Search for the cell housing the specified text and yield its [X, Y] center coordinate. 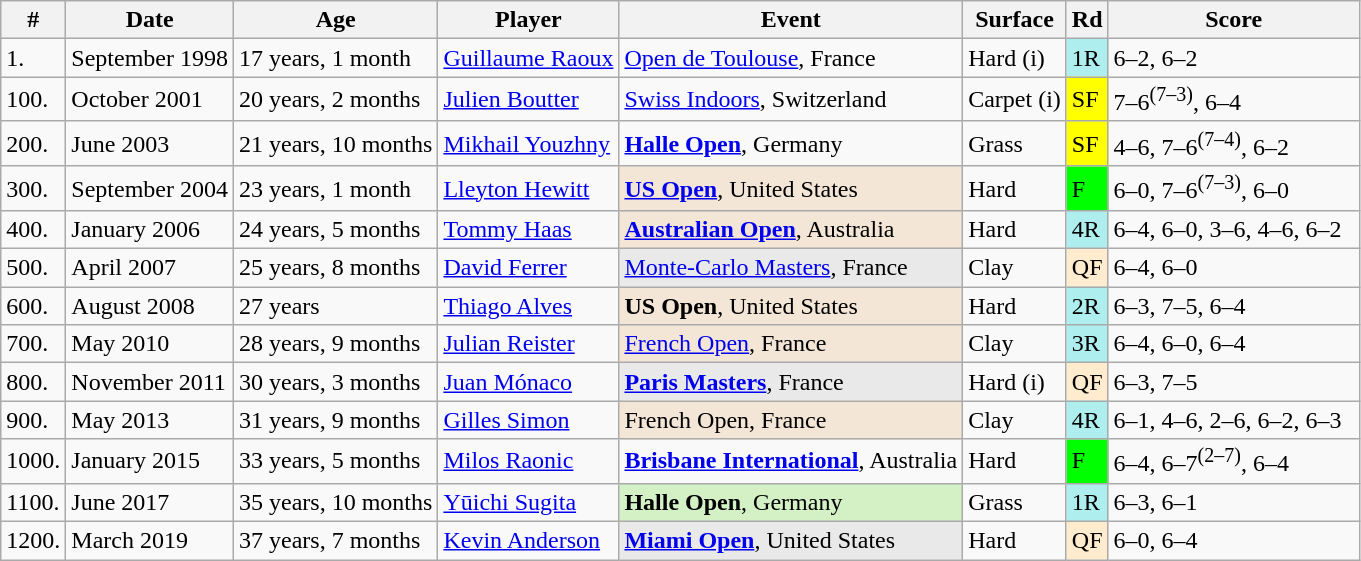
23 years, 1 month [336, 188]
31 years, 9 months [336, 420]
6–0, 6–4 [1234, 541]
4–6, 7–6(7–4), 6–2 [1234, 144]
1. [34, 58]
24 years, 5 months [336, 230]
1200. [34, 541]
6–0, 7–6(7–3), 6–0 [1234, 188]
200. [34, 144]
3R [1087, 344]
April 2007 [150, 268]
6–4, 6–0, 3–6, 4–6, 6–2 [1234, 230]
David Ferrer [528, 268]
January 2015 [150, 462]
17 years, 1 month [336, 58]
1100. [34, 502]
Brisbane International, Australia [791, 462]
September 1998 [150, 58]
Kevin Anderson [528, 541]
Gilles Simon [528, 420]
Miami Open, United States [791, 541]
800. [34, 382]
Thiago Alves [528, 306]
Australian Open, Australia [791, 230]
Lleyton Hewitt [528, 188]
30 years, 3 months [336, 382]
Tommy Haas [528, 230]
6–1, 4–6, 2–6, 6–2, 6–3 [1234, 420]
6–4, 6–0 [1234, 268]
Milos Raonic [528, 462]
600. [34, 306]
6–3, 7–5 [1234, 382]
6–3, 7–5, 6–4 [1234, 306]
May 2013 [150, 420]
Surface [1015, 20]
January 2006 [150, 230]
Age [336, 20]
1000. [34, 462]
33 years, 5 months [336, 462]
Event [791, 20]
35 years, 10 months [336, 502]
Player [528, 20]
6–3, 6–1 [1234, 502]
6–4, 6–7(2–7), 6–4 [1234, 462]
Guillaume Raoux [528, 58]
100. [34, 100]
March 2019 [150, 541]
500. [34, 268]
# [34, 20]
700. [34, 344]
October 2001 [150, 100]
June 2003 [150, 144]
June 2017 [150, 502]
21 years, 10 months [336, 144]
25 years, 8 months [336, 268]
Paris Masters, France [791, 382]
Mikhail Youzhny [528, 144]
300. [34, 188]
September 2004 [150, 188]
37 years, 7 months [336, 541]
400. [34, 230]
Monte-Carlo Masters, France [791, 268]
6–4, 6–0, 6–4 [1234, 344]
Rd [1087, 20]
20 years, 2 months [336, 100]
28 years, 9 months [336, 344]
Open de Toulouse, France [791, 58]
Julien Boutter [528, 100]
Yūichi Sugita [528, 502]
7–6(7–3), 6–4 [1234, 100]
Carpet (i) [1015, 100]
27 years [336, 306]
6–2, 6–2 [1234, 58]
900. [34, 420]
Date [150, 20]
August 2008 [150, 306]
Swiss Indoors, Switzerland [791, 100]
November 2011 [150, 382]
May 2010 [150, 344]
Julian Reister [528, 344]
2R [1087, 306]
Juan Mónaco [528, 382]
Score [1234, 20]
